Output the (X, Y) coordinate of the center of the cell containing the given text.  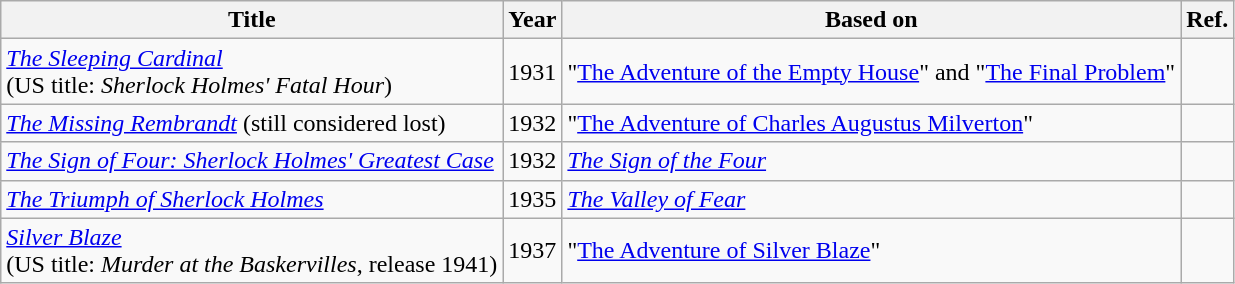
The Sign of Four: Sherlock Holmes' Greatest Case (252, 161)
Silver Blaze (US title: Murder at the Baskervilles, release 1941) (252, 250)
"The Adventure of Charles Augustus Milverton" (872, 123)
The Sign of the Four (872, 161)
The Missing Rembrandt (still considered lost) (252, 123)
The Triumph of Sherlock Holmes (252, 199)
The Valley of Fear (872, 199)
"The Adventure of the Empty House" and "The Final Problem" (872, 72)
Ref. (1208, 20)
Based on (872, 20)
1931 (532, 72)
1935 (532, 199)
"The Adventure of Silver Blaze" (872, 250)
The Sleeping Cardinal (US title: Sherlock Holmes' Fatal Hour) (252, 72)
Year (532, 20)
1937 (532, 250)
Title (252, 20)
